Pinpoint the cell where the given text exists, returning its (x, y) midpoint coordinate. 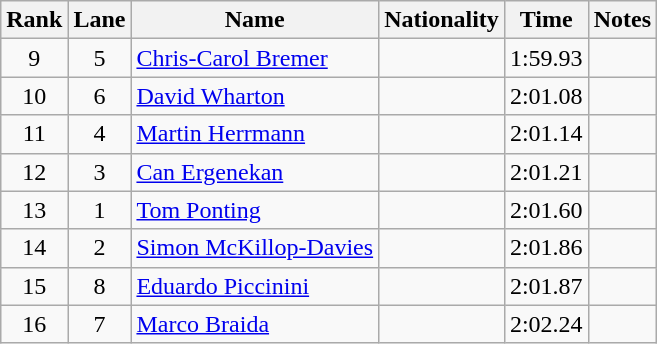
Nationality (442, 20)
13 (34, 210)
Tom Ponting (255, 210)
Lane (100, 20)
2:01.14 (546, 134)
Eduardo Piccinini (255, 286)
2:01.86 (546, 248)
7 (100, 324)
14 (34, 248)
Simon McKillop-Davies (255, 248)
4 (100, 134)
16 (34, 324)
2:01.21 (546, 172)
Name (255, 20)
3 (100, 172)
Chris-Carol Bremer (255, 58)
1 (100, 210)
Rank (34, 20)
5 (100, 58)
Time (546, 20)
Martin Herrmann (255, 134)
2:01.60 (546, 210)
12 (34, 172)
8 (100, 286)
2 (100, 248)
9 (34, 58)
2:01.08 (546, 96)
1:59.93 (546, 58)
10 (34, 96)
15 (34, 286)
Marco Braida (255, 324)
Can Ergenekan (255, 172)
11 (34, 134)
David Wharton (255, 96)
2:02.24 (546, 324)
Notes (622, 20)
6 (100, 96)
2:01.87 (546, 286)
